From the cell containing the given text, extract its center point as [X, Y] coordinate. 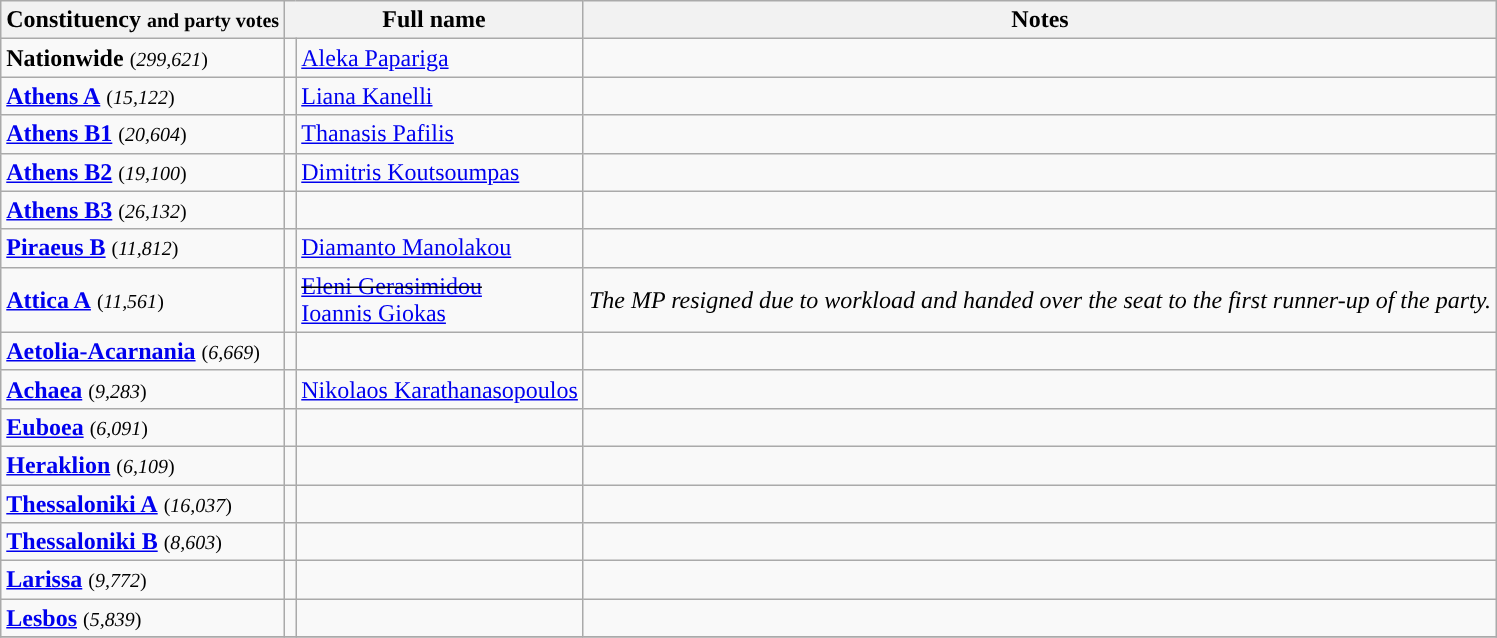
Lesbos (5,839) [143, 618]
Athens B1 (20,604) [143, 134]
Larissa (9,772) [143, 580]
Thessaloniki B (8,603) [143, 542]
Aleka Papariga [440, 58]
Notes [1040, 20]
Dimitris Koutsoumpas [440, 172]
Full name [434, 20]
Achaea (9,283) [143, 389]
Aetolia-Acarnania (6,669) [143, 351]
Nikolaos Karathanasopoulos [440, 389]
Thanasis Pafilis [440, 134]
Eleni Gerasimidou Ioannis Giokas [440, 300]
Euboea (6,091) [143, 427]
Constituency and party votes [143, 20]
The MP resigned due to workload and handed over the seat to the first runner-up of the party. [1040, 300]
Attica A (11,561) [143, 300]
Heraklion (6,109) [143, 465]
Liana Kanelli [440, 96]
Athens B2 (19,100) [143, 172]
Athens A (15,122) [143, 96]
Thessaloniki A (16,037) [143, 503]
Diamanto Manolakou [440, 248]
Athens B3 (26,132) [143, 210]
Nationwide (299,621) [143, 58]
Piraeus B (11,812) [143, 248]
